Capture the cell that displays the provided text and extract its [X, Y] central coordinate. 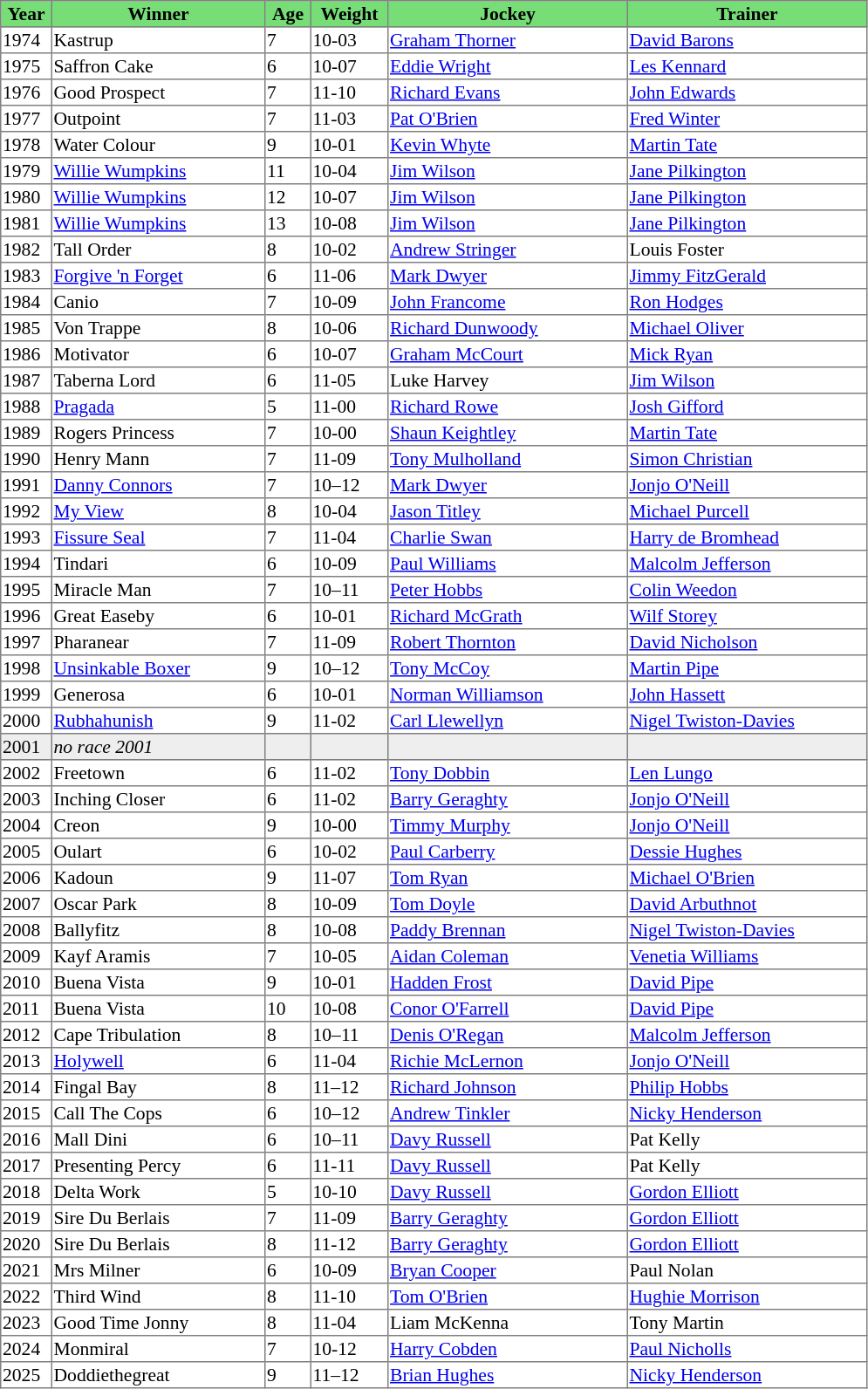
Tony Dobbin [508, 773]
1995 [26, 590]
1999 [26, 694]
Weight [349, 14]
1994 [26, 564]
Taberna Lord [158, 380]
Kastrup [158, 40]
Oscar Park [158, 904]
Fissure Seal [158, 537]
2003 [26, 799]
Henry Mann [158, 459]
11-00 [349, 407]
1977 [26, 119]
11-06 [349, 276]
Pharanear [158, 642]
Andrew Tinkler [508, 1113]
Michael Purcell [747, 511]
Tony McCoy [508, 668]
Denis O'Regan [508, 1035]
1982 [26, 250]
Kevin Whyte [508, 145]
13 [288, 223]
Charlie Swan [508, 537]
Good Time Jonny [158, 1323]
Delta Work [158, 1192]
Tom Doyle [508, 904]
Holywell [158, 1061]
2013 [26, 1061]
1986 [26, 354]
2009 [26, 956]
Richard Evans [508, 92]
2000 [26, 721]
Paul Nicholls [747, 1349]
Paul Williams [508, 564]
Philip Hobbs [747, 1087]
Aidan Coleman [508, 956]
Michael Oliver [747, 328]
Harry de Bromhead [747, 537]
11-12 [349, 1244]
10 [288, 1009]
Unsinkable Boxer [158, 668]
1991 [26, 485]
1981 [26, 223]
1998 [26, 668]
2015 [26, 1113]
Shaun Keightley [508, 433]
Martin Pipe [747, 668]
Tony Martin [747, 1323]
Paddy Brennan [508, 930]
Kayf Aramis [158, 956]
1989 [26, 433]
Andrew Stringer [508, 250]
Richard Johnson [508, 1087]
Liam McKenna [508, 1323]
Von Trappe [158, 328]
Freetown [158, 773]
1976 [26, 92]
1975 [26, 66]
John Hassett [747, 694]
Colin Weedon [747, 590]
Ballyfitz [158, 930]
Age [288, 14]
1993 [26, 537]
Mrs Milner [158, 1270]
2007 [26, 904]
2016 [26, 1139]
11-03 [349, 119]
Forgive 'n Forget [158, 276]
Danny Connors [158, 485]
11-11 [349, 1166]
Paul Carberry [508, 852]
2001 [26, 747]
Monmiral [158, 1349]
Venetia Williams [747, 956]
Graham McCourt [508, 354]
Timmy Murphy [508, 825]
Richard Dunwoody [508, 328]
Tall Order [158, 250]
2006 [26, 878]
Creon [158, 825]
John Edwards [747, 92]
Good Prospect [158, 92]
My View [158, 511]
Hughie Morrison [747, 1297]
10-10 [349, 1192]
2005 [26, 852]
Kadoun [158, 878]
Conor O'Farrell [508, 1009]
1997 [26, 642]
Harry Cobden [508, 1349]
Mick Ryan [747, 354]
Oulart [158, 852]
2011 [26, 1009]
1974 [26, 40]
Rubhahunish [158, 721]
Year [26, 14]
2020 [26, 1244]
Generosa [158, 694]
Trainer [747, 14]
1996 [26, 616]
1978 [26, 145]
Les Kennard [747, 66]
2023 [26, 1323]
10-05 [349, 956]
David Arbuthnot [747, 904]
Hadden Frost [508, 982]
Outpoint [158, 119]
Pat O'Brien [508, 119]
2025 [26, 1375]
2012 [26, 1035]
David Nicholson [747, 642]
Mall Dini [158, 1139]
2002 [26, 773]
2008 [26, 930]
Water Colour [158, 145]
Fred Winter [747, 119]
Tom O'Brien [508, 1297]
Jockey [508, 14]
Norman Williamson [508, 694]
Inching Closer [158, 799]
Dessie Hughes [747, 852]
Paul Nolan [747, 1270]
David Barons [747, 40]
Fingal Bay [158, 1087]
2021 [26, 1270]
Rogers Princess [158, 433]
Tony Mulholland [508, 459]
Jimmy FitzGerald [747, 276]
Third Wind [158, 1297]
Jason Titley [508, 511]
Tindari [158, 564]
Miracle Man [158, 590]
1987 [26, 380]
Luke Harvey [508, 380]
Josh Gifford [747, 407]
Great Easeby [158, 616]
Brian Hughes [508, 1375]
Motivator [158, 354]
2017 [26, 1166]
Presenting Percy [158, 1166]
12 [288, 197]
Len Lungo [747, 773]
2014 [26, 1087]
Louis Foster [747, 250]
Pragada [158, 407]
1983 [26, 276]
10-12 [349, 1349]
1984 [26, 302]
Tom Ryan [508, 878]
2004 [26, 825]
11-07 [349, 878]
2019 [26, 1218]
2024 [26, 1349]
1988 [26, 407]
Richard McGrath [508, 616]
Eddie Wright [508, 66]
1985 [26, 328]
Canio [158, 302]
11 [288, 171]
Graham Thorner [508, 40]
Cape Tribulation [158, 1035]
Michael O'Brien [747, 878]
Robert Thornton [508, 642]
Ron Hodges [747, 302]
10-06 [349, 328]
Bryan Cooper [508, 1270]
Peter Hobbs [508, 590]
Richie McLernon [508, 1061]
2010 [26, 982]
1990 [26, 459]
Doddiethegreat [158, 1375]
no race 2001 [158, 747]
1980 [26, 197]
John Francome [508, 302]
2022 [26, 1297]
10-03 [349, 40]
Wilf Storey [747, 616]
Call The Cops [158, 1113]
Winner [158, 14]
Saffron Cake [158, 66]
Richard Rowe [508, 407]
2018 [26, 1192]
1992 [26, 511]
Simon Christian [747, 459]
1979 [26, 171]
Carl Llewellyn [508, 721]
11-05 [349, 380]
